Provide the [x, y] coordinate of the cell's center where the given text is located.  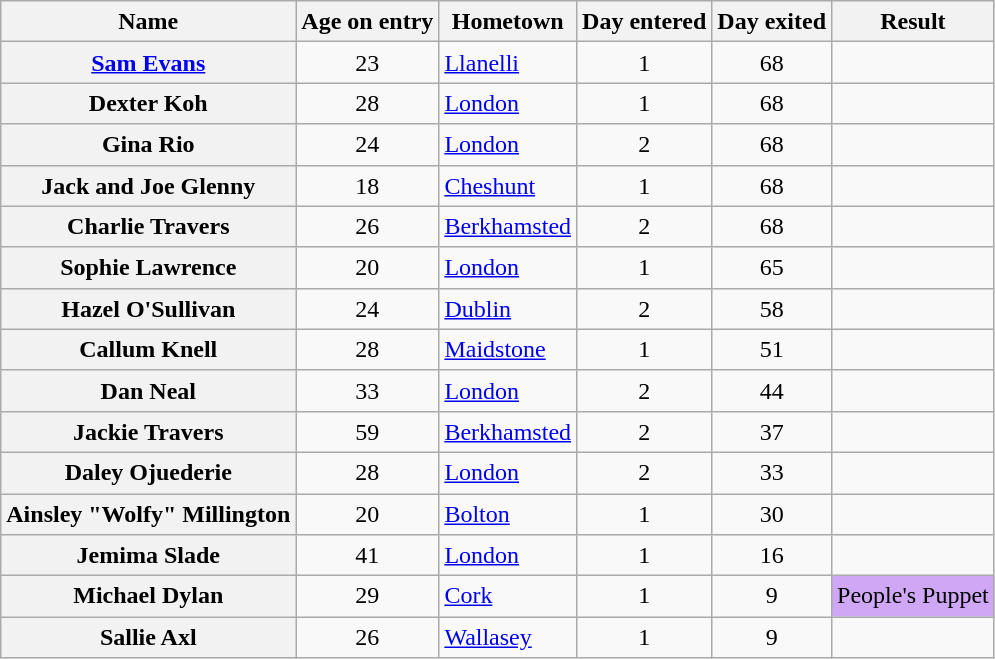
Day entered [644, 22]
Llanelli [508, 62]
18 [368, 186]
29 [368, 596]
Callum Knell [148, 350]
Daley Ojuederie [148, 472]
Wallasey [508, 638]
44 [772, 390]
Sallie Axl [148, 638]
59 [368, 432]
41 [368, 556]
58 [772, 308]
Charlie Travers [148, 226]
Ainsley "Wolfy" Millington [148, 514]
65 [772, 268]
30 [772, 514]
51 [772, 350]
37 [772, 432]
Dan Neal [148, 390]
Dexter Koh [148, 104]
People's Puppet [914, 596]
Jack and Joe Glenny [148, 186]
Age on entry [368, 22]
Hometown [508, 22]
Michael Dylan [148, 596]
Hazel O'Sullivan [148, 308]
Dublin [508, 308]
Jackie Travers [148, 432]
Result [914, 22]
Cheshunt [508, 186]
23 [368, 62]
16 [772, 556]
Jemima Slade [148, 556]
Gina Rio [148, 144]
Sophie Lawrence [148, 268]
Cork [508, 596]
Sam Evans [148, 62]
Name [148, 22]
Maidstone [508, 350]
Bolton [508, 514]
Day exited [772, 22]
